Search for the cell housing the specified text and yield its (x, y) center coordinate. 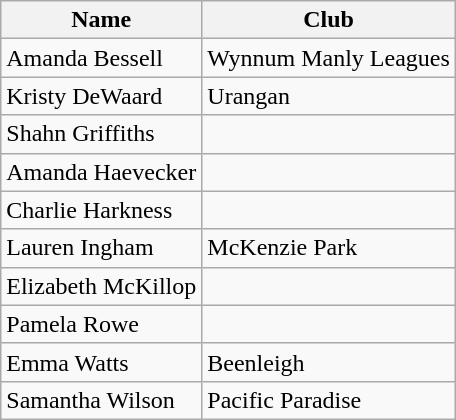
Elizabeth McKillop (102, 286)
Beenleigh (329, 362)
Pamela Rowe (102, 324)
Emma Watts (102, 362)
Name (102, 20)
Kristy DeWaard (102, 96)
Wynnum Manly Leagues (329, 58)
Amanda Haevecker (102, 172)
Charlie Harkness (102, 210)
McKenzie Park (329, 248)
Lauren Ingham (102, 248)
Urangan (329, 96)
Club (329, 20)
Shahn Griffiths (102, 134)
Amanda Bessell (102, 58)
Pacific Paradise (329, 400)
Samantha Wilson (102, 400)
